Provide the [x, y] coordinate of the cell's center where the given text is located.  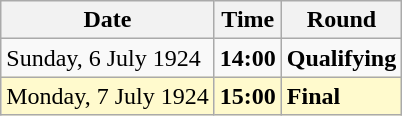
14:00 [248, 58]
15:00 [248, 96]
Sunday, 6 July 1924 [108, 58]
Date [108, 20]
Final [341, 96]
Monday, 7 July 1924 [108, 96]
Qualifying [341, 58]
Time [248, 20]
Round [341, 20]
